Extract the [x, y] coordinate from the center of the cell holding the provided text.  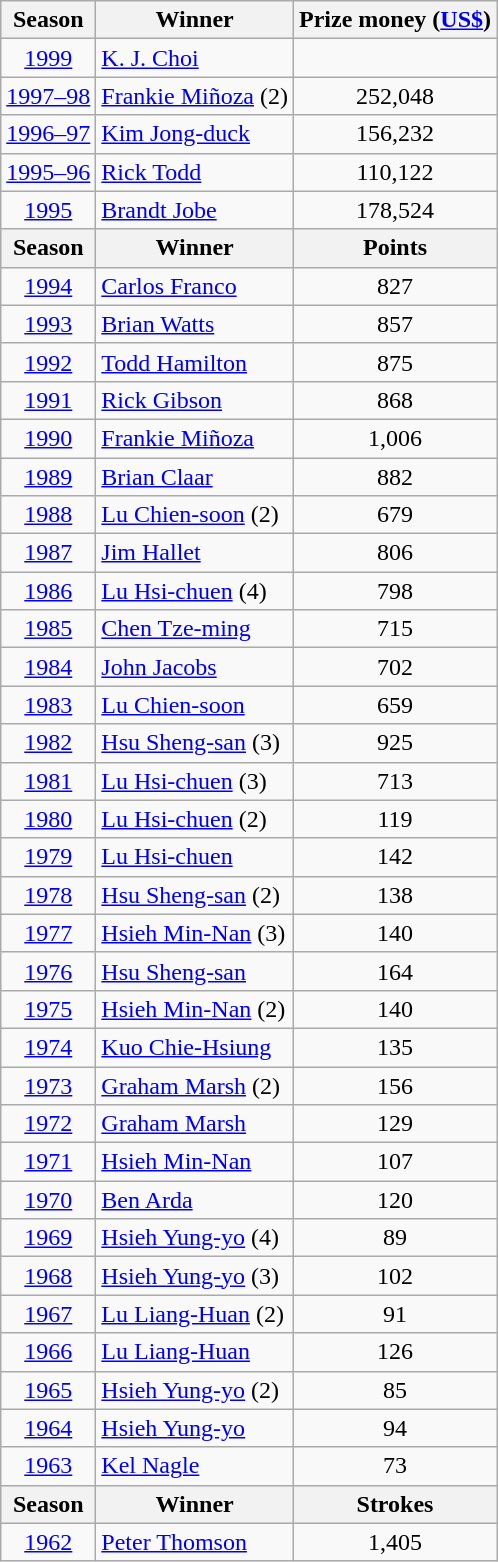
1999 [48, 58]
Graham Marsh (2) [195, 1085]
1995 [48, 210]
1977 [48, 933]
102 [394, 1276]
156 [394, 1085]
Hsieh Yung-yo (2) [195, 1390]
Graham Marsh [195, 1124]
1984 [48, 667]
857 [394, 324]
1963 [48, 1466]
Lu Chien-soon (2) [195, 515]
Hsieh Min-Nan (2) [195, 1009]
702 [394, 667]
1972 [48, 1124]
Todd Hamilton [195, 362]
156,232 [394, 134]
Kim Jong-duck [195, 134]
827 [394, 286]
178,524 [394, 210]
713 [394, 781]
Rick Gibson [195, 400]
120 [394, 1200]
Brandt Jobe [195, 210]
659 [394, 705]
Frankie Miñoza [195, 438]
94 [394, 1428]
1981 [48, 781]
89 [394, 1238]
Frankie Miñoza (2) [195, 96]
73 [394, 1466]
1976 [48, 971]
1970 [48, 1200]
806 [394, 553]
1980 [48, 819]
252,048 [394, 96]
Hsieh Yung-yo (4) [195, 1238]
K. J. Choi [195, 58]
Brian Claar [195, 477]
1994 [48, 286]
Rick Todd [195, 172]
1978 [48, 895]
Peter Thomson [195, 1542]
1,405 [394, 1542]
Ben Arda [195, 1200]
Hsu Sheng-san (3) [195, 743]
1964 [48, 1428]
1967 [48, 1314]
1991 [48, 400]
Hsieh Yung-yo [195, 1428]
1987 [48, 553]
1979 [48, 857]
1989 [48, 477]
1968 [48, 1276]
798 [394, 591]
1995–96 [48, 172]
925 [394, 743]
1971 [48, 1162]
Lu Chien-soon [195, 705]
107 [394, 1162]
Strokes [394, 1504]
882 [394, 477]
Lu Liang-Huan (2) [195, 1314]
1974 [48, 1047]
868 [394, 400]
1,006 [394, 438]
Hsu Sheng-san [195, 971]
Kuo Chie-Hsiung [195, 1047]
1966 [48, 1352]
129 [394, 1124]
1990 [48, 438]
1996–97 [48, 134]
164 [394, 971]
Prize money (US$) [394, 20]
1982 [48, 743]
1997–98 [48, 96]
Carlos Franco [195, 286]
Hsieh Yung-yo (3) [195, 1276]
142 [394, 857]
Points [394, 248]
1986 [48, 591]
1965 [48, 1390]
1993 [48, 324]
119 [394, 819]
Hsieh Min-Nan [195, 1162]
1992 [48, 362]
Lu Hsi-chuen (3) [195, 781]
1975 [48, 1009]
1962 [48, 1542]
875 [394, 362]
1985 [48, 629]
126 [394, 1352]
John Jacobs [195, 667]
Lu Liang-Huan [195, 1352]
135 [394, 1047]
Hsu Sheng-san (2) [195, 895]
Hsieh Min-Nan (3) [195, 933]
138 [394, 895]
Lu Hsi-chuen (4) [195, 591]
1983 [48, 705]
1969 [48, 1238]
Lu Hsi-chuen (2) [195, 819]
Chen Tze-ming [195, 629]
Jim Hallet [195, 553]
1973 [48, 1085]
715 [394, 629]
85 [394, 1390]
91 [394, 1314]
110,122 [394, 172]
Lu Hsi-chuen [195, 857]
Kel Nagle [195, 1466]
Brian Watts [195, 324]
679 [394, 515]
1988 [48, 515]
